Search for the cell housing the specified text and yield its [X, Y] center coordinate. 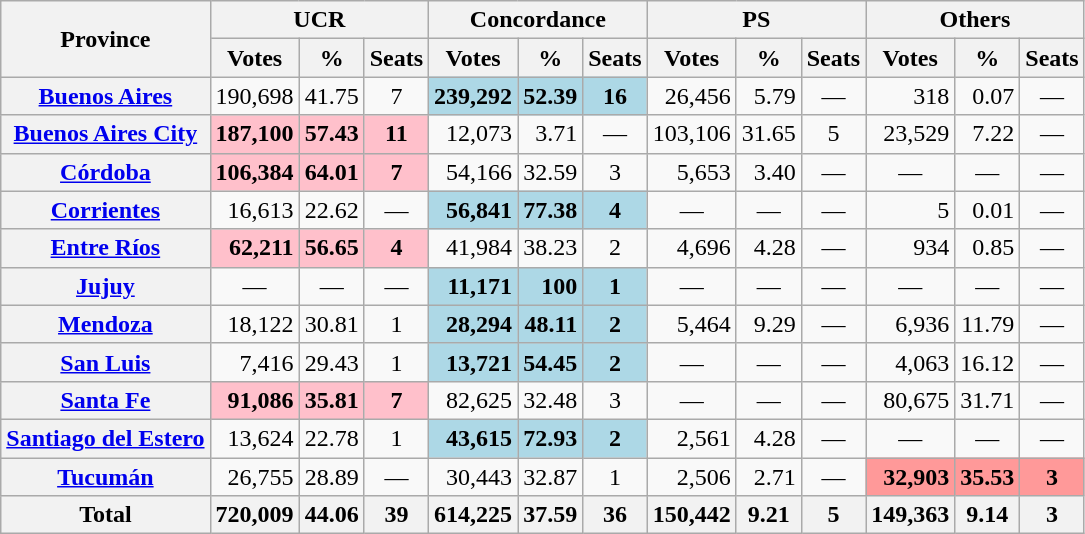
43,615 [474, 438]
18,122 [254, 324]
Concordance [538, 20]
28,294 [474, 324]
13,721 [474, 362]
22.78 [332, 438]
36 [615, 515]
11.79 [988, 324]
82,625 [474, 400]
2,561 [692, 438]
11,171 [474, 286]
31.65 [768, 134]
190,698 [254, 96]
Total [106, 515]
UCR [320, 20]
16,613 [254, 210]
44.06 [332, 515]
77.38 [550, 210]
720,009 [254, 515]
38.23 [550, 248]
39 [396, 515]
PS [756, 20]
Buenos Aires City [106, 134]
0.01 [988, 210]
41.75 [332, 96]
30.81 [332, 324]
9.14 [988, 515]
Jujuy [106, 286]
Córdoba [106, 172]
3.40 [768, 172]
91,086 [254, 400]
56,841 [474, 210]
9.29 [768, 324]
187,100 [254, 134]
4,063 [910, 362]
San Luis [106, 362]
37.59 [550, 515]
Santa Fe [106, 400]
54.45 [550, 362]
Entre Ríos [106, 248]
934 [910, 248]
22.62 [332, 210]
149,363 [910, 515]
23,529 [910, 134]
52.39 [550, 96]
72.93 [550, 438]
7.22 [988, 134]
4,696 [692, 248]
Tucumán [106, 477]
100 [550, 286]
16.12 [988, 362]
150,442 [692, 515]
103,106 [692, 134]
28.89 [332, 477]
Mendoza [106, 324]
5,653 [692, 172]
2.71 [768, 477]
64.01 [332, 172]
0.85 [988, 248]
Santiago del Estero [106, 438]
16 [615, 96]
2,506 [692, 477]
56.65 [332, 248]
30,443 [474, 477]
3.71 [550, 134]
35.53 [988, 477]
5,464 [692, 324]
54,166 [474, 172]
13,624 [254, 438]
35.81 [332, 400]
29.43 [332, 362]
32.48 [550, 400]
62,211 [254, 248]
614,225 [474, 515]
32.87 [550, 477]
7,416 [254, 362]
41,984 [474, 248]
106,384 [254, 172]
26,456 [692, 96]
6,936 [910, 324]
239,292 [474, 96]
32.59 [550, 172]
11 [396, 134]
12,073 [474, 134]
31.71 [988, 400]
Province [106, 39]
0.07 [988, 96]
57.43 [332, 134]
5.79 [768, 96]
26,755 [254, 477]
48.11 [550, 324]
32,903 [910, 477]
9.21 [768, 515]
318 [910, 96]
Corrientes [106, 210]
Others [976, 20]
80,675 [910, 400]
Buenos Aires [106, 96]
